Identify which cell holds the provided text, then report its (x, y) central coordinate. 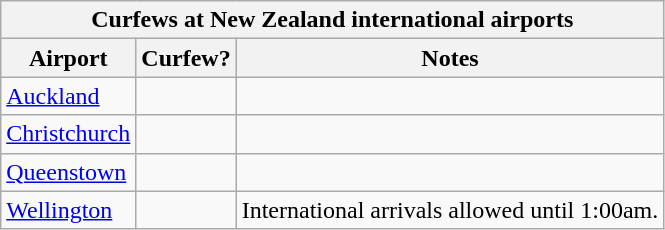
Curfews at New Zealand international airports (332, 20)
Auckland (68, 96)
Wellington (68, 210)
Christchurch (68, 134)
Curfew? (186, 58)
Notes (450, 58)
Airport (68, 58)
International arrivals allowed until 1:00am. (450, 210)
Queenstown (68, 172)
